Extract the [x, y] coordinate from the center of the cell holding the provided text.  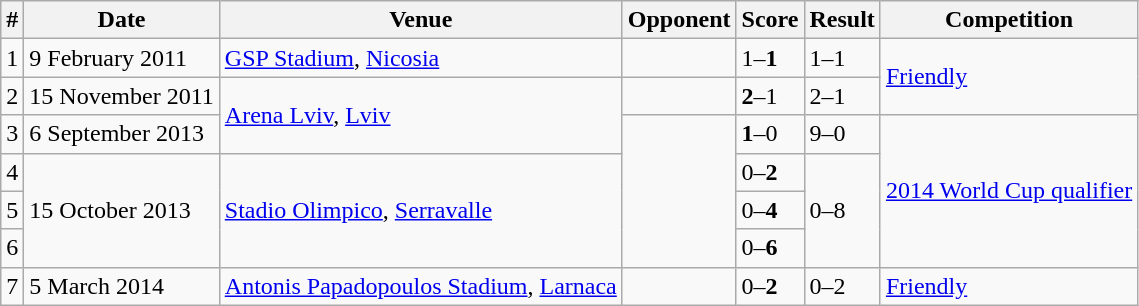
Score [770, 20]
4 [12, 172]
Antonis Papadopoulos Stadium, Larnaca [420, 286]
9 February 2011 [122, 58]
0–4 [770, 210]
0–8 [842, 210]
6 [12, 248]
3 [12, 134]
# [12, 20]
7 [12, 286]
2 [12, 96]
Venue [420, 20]
GSP Stadium, Nicosia [420, 58]
1–0 [770, 134]
5 [12, 210]
Result [842, 20]
0–6 [770, 248]
15 October 2013 [122, 210]
1 [12, 58]
Competition [1008, 20]
2014 World Cup qualifier [1008, 191]
Stadio Olimpico, Serravalle [420, 210]
9–0 [842, 134]
Arena Lviv, Lviv [420, 115]
6 September 2013 [122, 134]
15 November 2011 [122, 96]
Date [122, 20]
Opponent [679, 20]
5 March 2014 [122, 286]
